Return (x, y) of the center of cell containing provided text 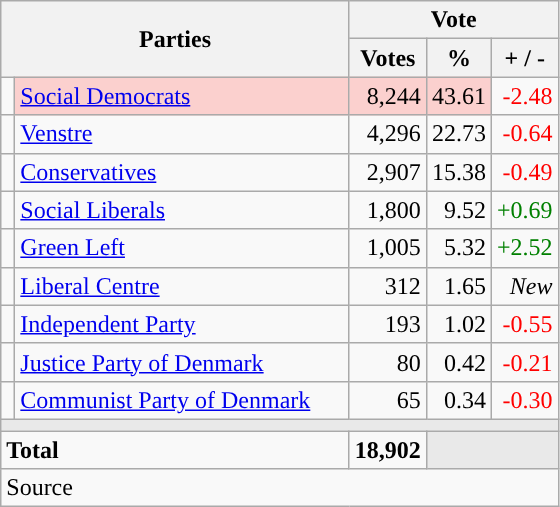
-0.49 (524, 172)
65 (388, 400)
15.38 (458, 172)
Communist Party of Denmark (182, 400)
% (458, 58)
Independent Party (182, 324)
+2.52 (524, 248)
Venstre (182, 134)
-0.55 (524, 324)
-0.30 (524, 400)
22.73 (458, 134)
Liberal Centre (182, 286)
Votes (388, 58)
80 (388, 362)
Social Democrats (182, 96)
Parties (176, 39)
43.61 (458, 96)
Justice Party of Denmark (182, 362)
9.52 (458, 210)
+0.69 (524, 210)
Social Liberals (182, 210)
4,296 (388, 134)
+ / - (524, 58)
1.02 (458, 324)
-2.48 (524, 96)
193 (388, 324)
1,800 (388, 210)
Source (280, 488)
Green Left (182, 248)
-0.64 (524, 134)
1,005 (388, 248)
8,244 (388, 96)
2,907 (388, 172)
New (524, 286)
18,902 (388, 449)
Total (176, 449)
0.42 (458, 362)
-0.21 (524, 362)
Vote (454, 20)
0.34 (458, 400)
5.32 (458, 248)
Conservatives (182, 172)
1.65 (458, 286)
312 (388, 286)
